From the cell containing the given text, extract its center point as (X, Y) coordinate. 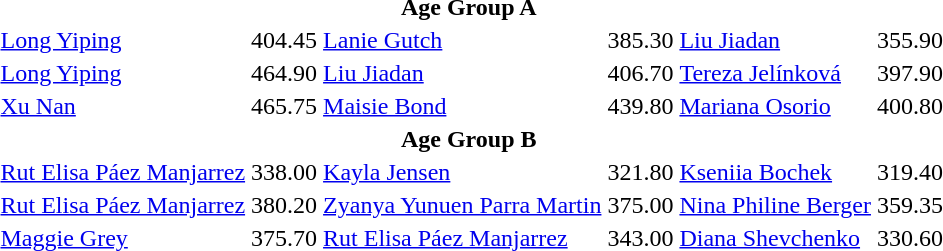
Lanie Gutch (462, 40)
404.45 (284, 40)
439.80 (640, 106)
Mariana Osorio (776, 106)
Maisie Bond (462, 106)
Zyanya Yunuen Parra Martin (462, 205)
465.75 (284, 106)
Kayla Jensen (462, 172)
375.00 (640, 205)
Kseniia Bochek (776, 172)
380.20 (284, 205)
338.00 (284, 172)
Tereza Jelínková (776, 73)
385.30 (640, 40)
464.90 (284, 73)
321.80 (640, 172)
406.70 (640, 73)
Nina Philine Berger (776, 205)
